Detect which cell encompasses the target text, then output its [x, y] center coordinate. 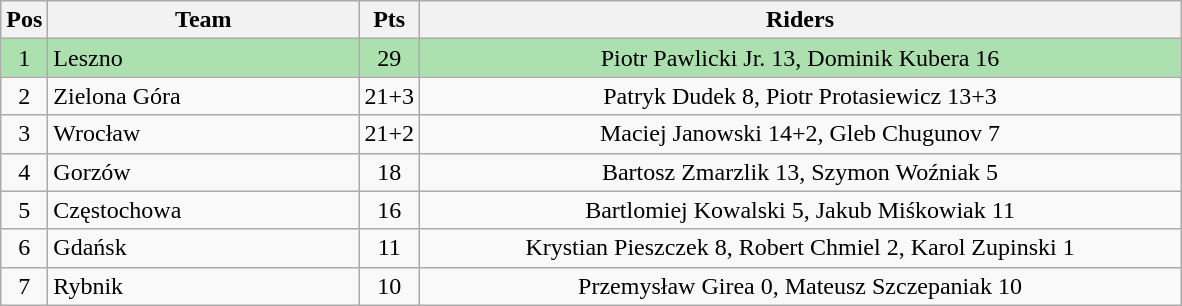
6 [24, 248]
Maciej Janowski 14+2, Gleb Chugunov 7 [800, 134]
7 [24, 286]
Pos [24, 20]
11 [390, 248]
Częstochowa [204, 210]
4 [24, 172]
2 [24, 96]
18 [390, 172]
Piotr Pawlicki Jr. 13, Dominik Kubera 16 [800, 58]
21+2 [390, 134]
Zielona Góra [204, 96]
3 [24, 134]
1 [24, 58]
16 [390, 210]
21+3 [390, 96]
Rybnik [204, 286]
Wrocław [204, 134]
Pts [390, 20]
Leszno [204, 58]
Krystian Pieszczek 8, Robert Chmiel 2, Karol Zupinski 1 [800, 248]
Patryk Dudek 8, Piotr Protasiewicz 13+3 [800, 96]
Team [204, 20]
Bartosz Zmarzlik 13, Szymon Woźniak 5 [800, 172]
10 [390, 286]
Riders [800, 20]
29 [390, 58]
Gorzów [204, 172]
Bartlomiej Kowalski 5, Jakub Miśkowiak 11 [800, 210]
5 [24, 210]
Gdańsk [204, 248]
Przemysław Girea 0, Mateusz Szczepaniak 10 [800, 286]
